Locate the cell with the specified text and output its [x, y] center coordinate. 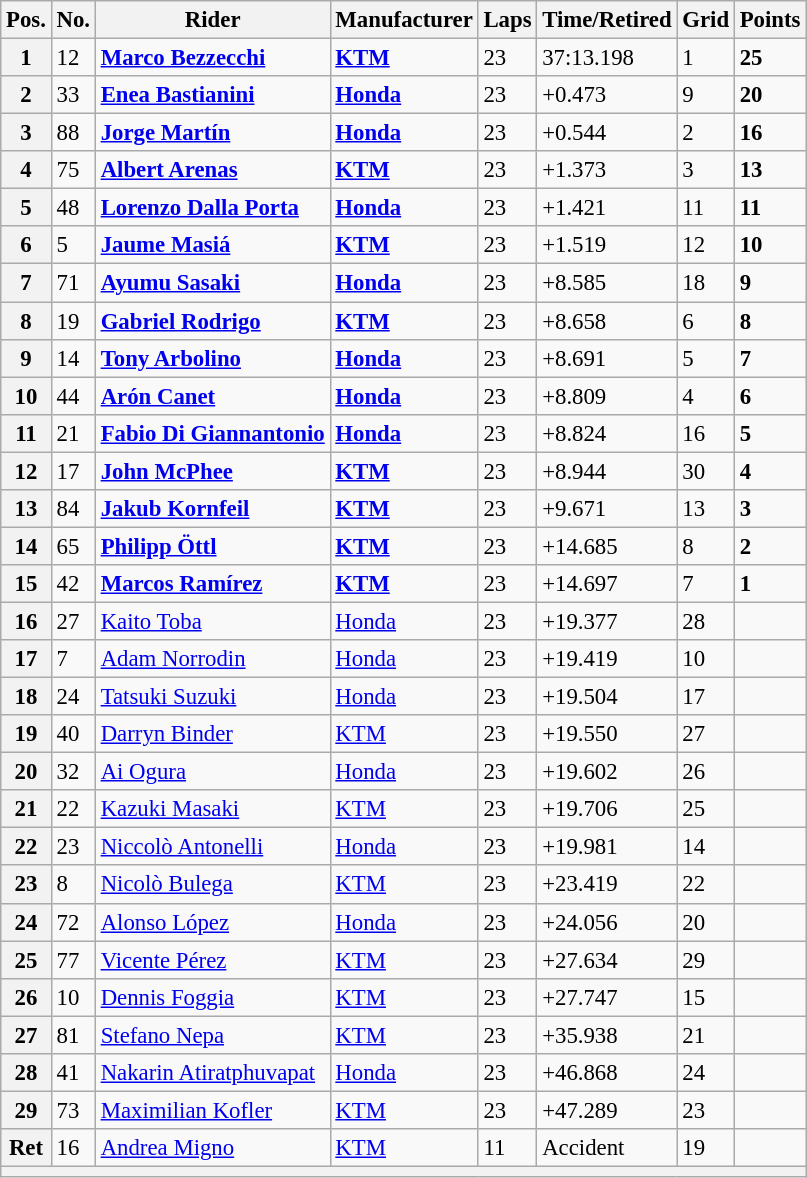
+27.747 [607, 997]
Dennis Foggia [212, 997]
John McPhee [212, 471]
+8.809 [607, 396]
+1.373 [607, 170]
+1.519 [607, 245]
42 [73, 584]
Grid [706, 20]
Ai Ogura [212, 772]
Kazuki Masaki [212, 809]
40 [73, 734]
44 [73, 396]
Nicolò Bulega [212, 885]
Stefano Nepa [212, 1035]
Kaito Toba [212, 621]
+23.419 [607, 885]
+47.289 [607, 1110]
71 [73, 283]
+19.550 [607, 734]
Alonso López [212, 922]
Tony Arbolino [212, 358]
48 [73, 208]
Pos. [26, 20]
Jakub Kornfeil [212, 509]
Ret [26, 1148]
Niccolò Antonelli [212, 847]
Jorge Martín [212, 133]
Tatsuki Suzuki [212, 697]
Andrea Migno [212, 1148]
Points [770, 20]
Marcos Ramírez [212, 584]
37:13.198 [607, 58]
+24.056 [607, 922]
+8.585 [607, 283]
81 [73, 1035]
+8.944 [607, 471]
75 [73, 170]
Lorenzo Dalla Porta [212, 208]
Time/Retired [607, 20]
+14.697 [607, 584]
Philipp Öttl [212, 546]
Enea Bastianini [212, 95]
30 [706, 471]
77 [73, 960]
+9.671 [607, 509]
Accident [607, 1148]
Maximilian Kofler [212, 1110]
72 [73, 922]
Adam Norrodin [212, 659]
+19.706 [607, 809]
32 [73, 772]
Marco Bezzecchi [212, 58]
+1.421 [607, 208]
Rider [212, 20]
+19.504 [607, 697]
41 [73, 1073]
+46.868 [607, 1073]
Manufacturer [404, 20]
Albert Arenas [212, 170]
Jaume Masiá [212, 245]
+8.658 [607, 321]
+19.602 [607, 772]
+19.419 [607, 659]
+8.824 [607, 433]
+19.981 [607, 847]
73 [73, 1110]
84 [73, 509]
+19.377 [607, 621]
+0.473 [607, 95]
+8.691 [607, 358]
+0.544 [607, 133]
+35.938 [607, 1035]
Darryn Binder [212, 734]
Fabio Di Giannantonio [212, 433]
+27.634 [607, 960]
Gabriel Rodrigo [212, 321]
Nakarin Atiratphuvapat [212, 1073]
Arón Canet [212, 396]
No. [73, 20]
88 [73, 133]
Vicente Pérez [212, 960]
33 [73, 95]
+14.685 [607, 546]
65 [73, 546]
Ayumu Sasaki [212, 283]
Laps [508, 20]
